Detect which cell encompasses the target text, then output its (X, Y) center coordinate. 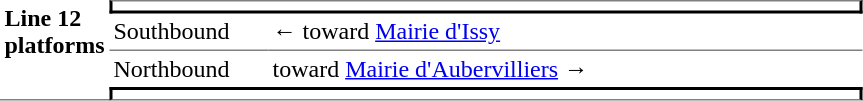
← toward Mairie d'Issy (565, 33)
Southbound (188, 33)
toward Mairie d'Aubervilliers → (565, 69)
Northbound (188, 69)
Line 12 platforms (54, 50)
